Provide the (X, Y) coordinate of the cell's center where the given text is located.  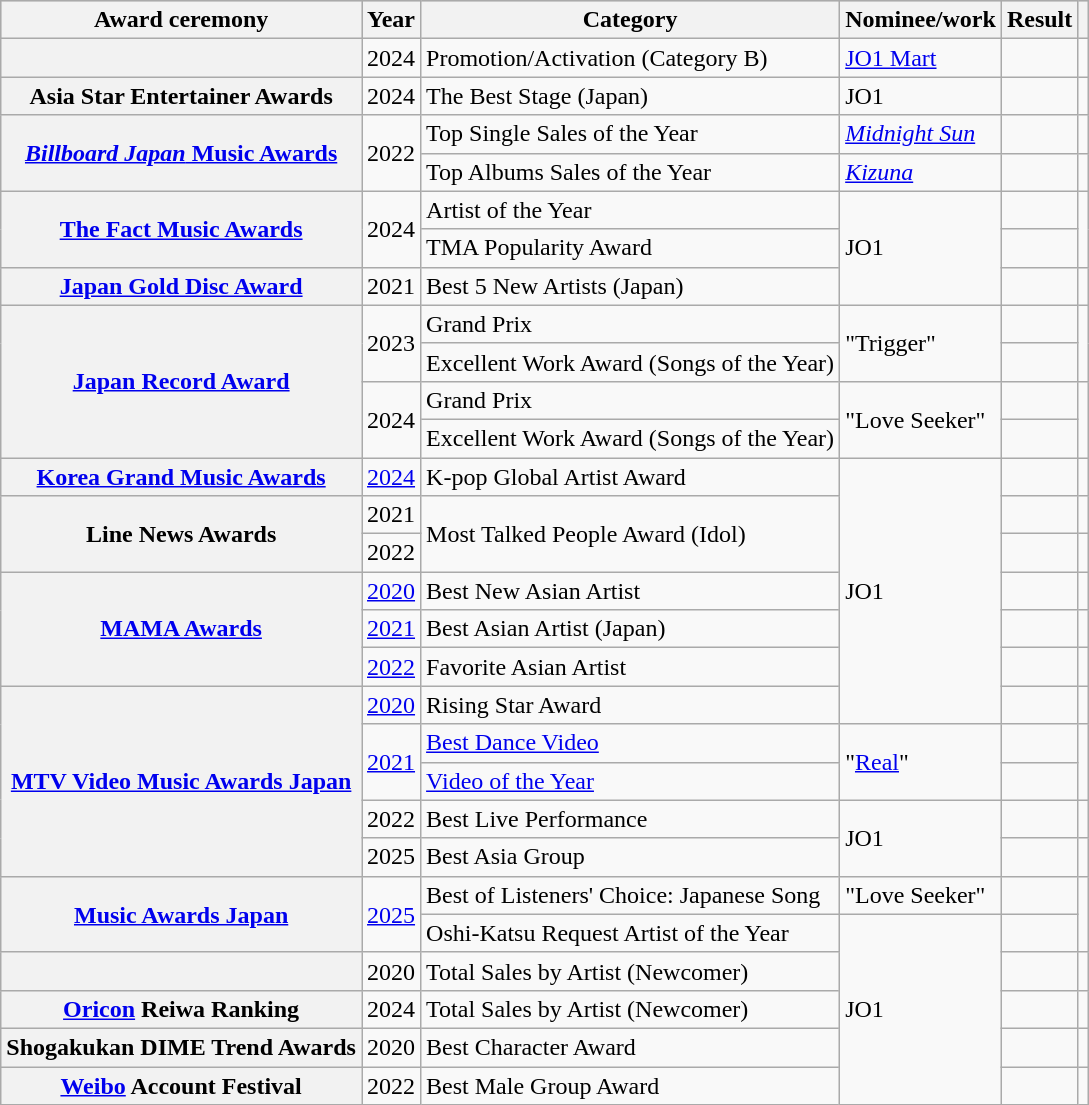
Asia Star Entertainer Awards (182, 96)
Top Albums Sales of the Year (630, 172)
Best Character Award (630, 1047)
Korea Grand Music Awards (182, 477)
Oricon Reiwa Ranking (182, 1009)
Midnight Sun (921, 134)
Weibo Account Festival (182, 1085)
Top Single Sales of the Year (630, 134)
Best New Asian Artist (630, 591)
"Real" (921, 762)
Result (1039, 20)
"Trigger" (921, 343)
Oshi-Katsu Request Artist of the Year (630, 933)
MTV Video Music Awards Japan (182, 781)
Rising Star Award (630, 705)
Best Live Performance (630, 819)
Best Asia Group (630, 857)
2023 (392, 343)
Music Awards Japan (182, 914)
JO1 Mart (921, 58)
Most Talked People Award (Idol) (630, 534)
Japan Record Award (182, 381)
Artist of the Year (630, 210)
Video of the Year (630, 781)
MAMA Awards (182, 629)
Best 5 New Artists (Japan) (630, 286)
Year (392, 20)
Best Asian Artist (Japan) (630, 629)
Shogakukan DIME Trend Awards (182, 1047)
Best Dance Video (630, 743)
Best of Listeners' Choice: Japanese Song (630, 895)
The Best Stage (Japan) (630, 96)
Promotion/Activation (Category B) (630, 58)
TMA Popularity Award (630, 248)
Award ceremony (182, 20)
Line News Awards (182, 534)
Favorite Asian Artist (630, 667)
Best Male Group Award (630, 1085)
Category (630, 20)
Japan Gold Disc Award (182, 286)
Kizuna (921, 172)
Nominee/work (921, 20)
The Fact Music Awards (182, 229)
Billboard Japan Music Awards (182, 153)
K-pop Global Artist Award (630, 477)
